Identify which cell holds the provided text, then report its (X, Y) central coordinate. 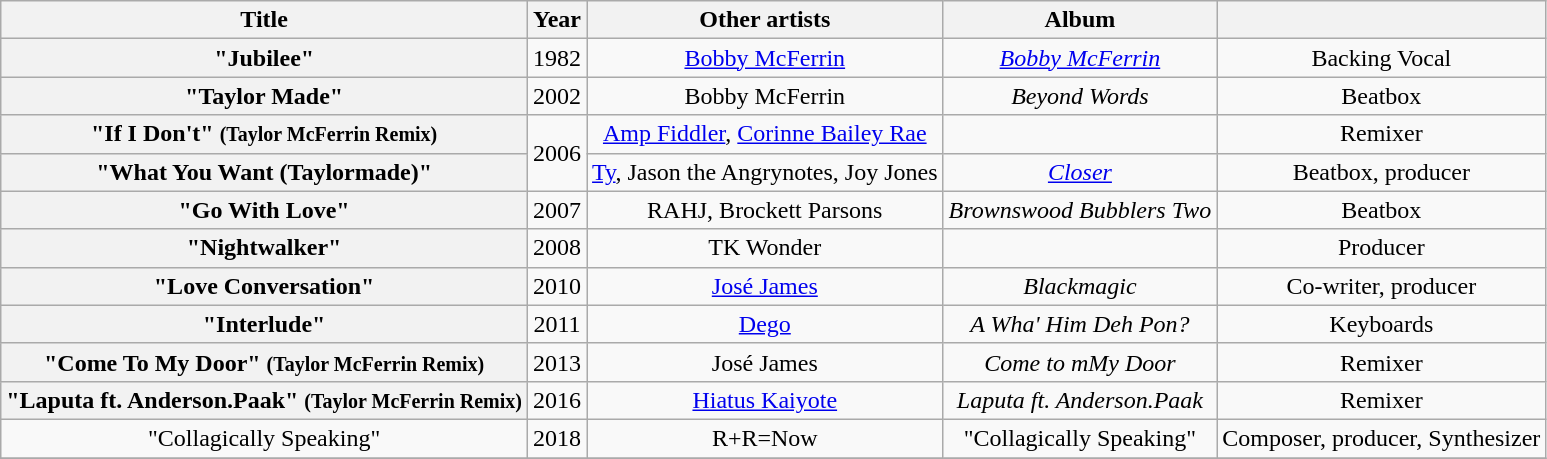
Amp Fiddler, Corinne Bailey Rae (765, 134)
2011 (556, 324)
Hiatus Kaiyote (765, 400)
2016 (556, 400)
"Laputa ft. Anderson.Paak" (Taylor McFerrin Remix) (264, 400)
2010 (556, 286)
2018 (556, 438)
"Jubilee" (264, 58)
Composer, producer, Synthesizer (1382, 438)
Ty, Jason the Angrynotes, Joy Jones (765, 172)
"If I Don't" (Taylor McFerrin Remix) (264, 134)
2008 (556, 248)
Year (556, 20)
2002 (556, 96)
Closer (1080, 172)
Come to mMy Door (1080, 362)
TK Wonder (765, 248)
2006 (556, 153)
Album (1080, 20)
2007 (556, 210)
Laputa ft. Anderson.Paak (1080, 400)
Beyond Words (1080, 96)
Title (264, 20)
Brownswood Bubblers Two (1080, 210)
"Interlude" (264, 324)
RAHJ, Brockett Parsons (765, 210)
Co-writer, producer (1382, 286)
R+R=Now (765, 438)
"What You Want (Taylormade)" (264, 172)
1982 (556, 58)
Keyboards (1382, 324)
Other artists (765, 20)
Producer (1382, 248)
"Go With Love" (264, 210)
Beatbox, producer (1382, 172)
"Nightwalker" (264, 248)
"Love Conversation" (264, 286)
"Come To My Door" (Taylor McFerrin Remix) (264, 362)
Blackmagic (1080, 286)
"Taylor Made" (264, 96)
Dego (765, 324)
Backing Vocal (1382, 58)
2013 (556, 362)
A Wha' Him Deh Pon? (1080, 324)
